Extract the [x, y] coordinate from the center of the cell holding the provided text.  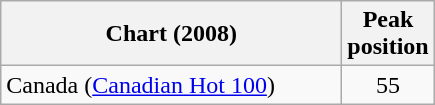
55 [388, 85]
Chart (2008) [172, 34]
Canada (Canadian Hot 100) [172, 85]
Peakposition [388, 34]
